Search for the cell housing the specified text and yield its [X, Y] center coordinate. 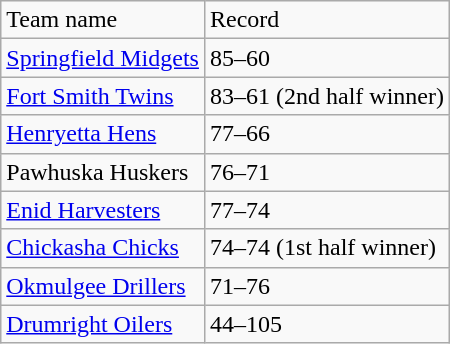
Team name [103, 20]
Enid Harvesters [103, 210]
Pawhuska Huskers [103, 172]
Springfield Midgets [103, 58]
76–71 [326, 172]
Chickasha Chicks [103, 248]
71–76 [326, 286]
77–74 [326, 210]
Okmulgee Drillers [103, 286]
Drumright Oilers [103, 324]
74–74 (1st half winner) [326, 248]
85–60 [326, 58]
77–66 [326, 134]
Record [326, 20]
44–105 [326, 324]
83–61 (2nd half winner) [326, 96]
Fort Smith Twins [103, 96]
Henryetta Hens [103, 134]
